For the text-containing cell, return its midpoint in [x, y] coordinate format. 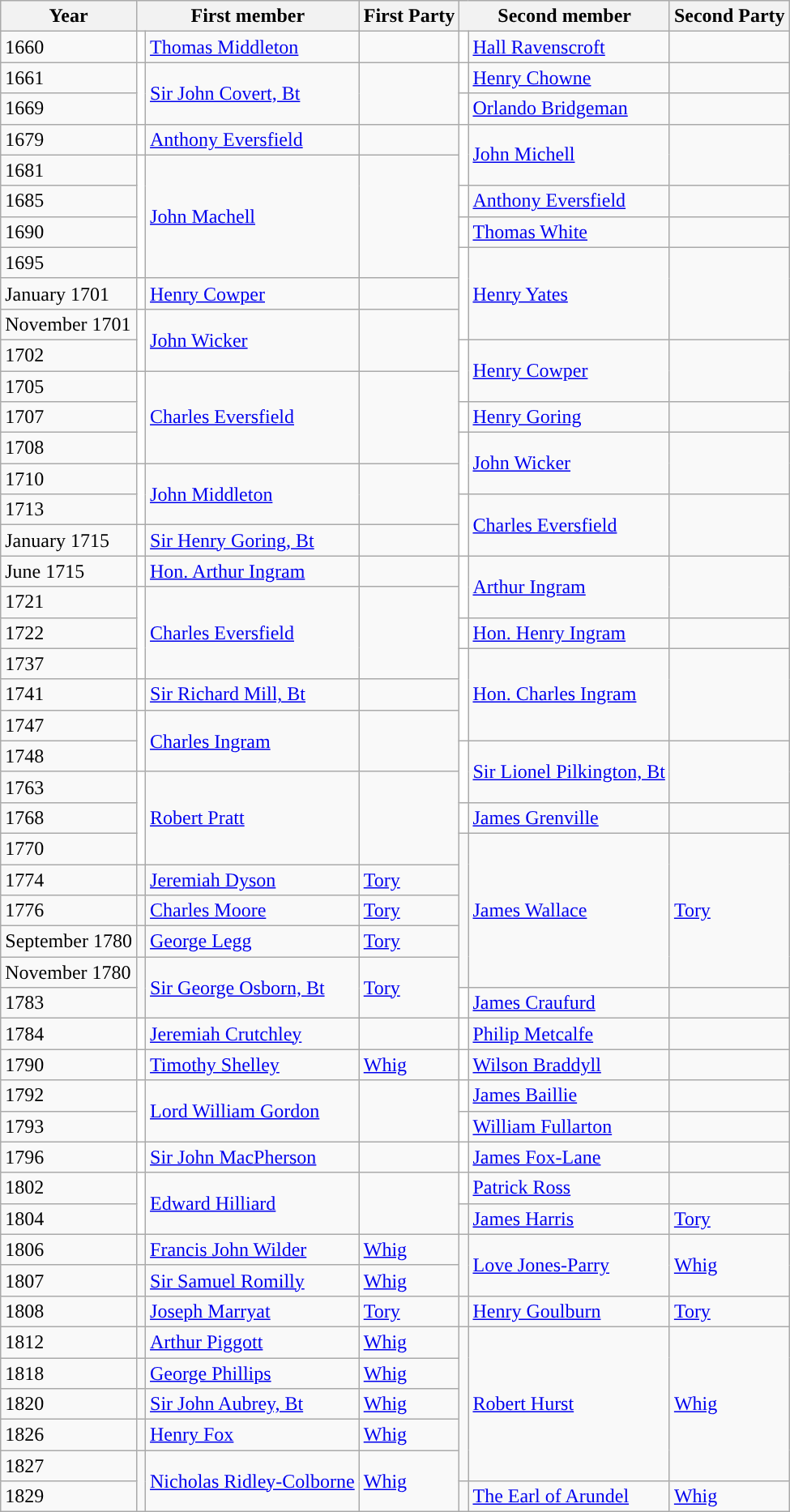
Edward Hilliard [253, 1203]
1812 [69, 1342]
George Legg [253, 942]
Robert Hurst [569, 1403]
Hall Ravenscroft [569, 47]
First member [248, 16]
Henry Goring [569, 417]
Charles Moore [253, 911]
November 1701 [69, 324]
1705 [69, 387]
1708 [69, 448]
The Earl of Arundel [569, 1497]
1681 [69, 170]
1737 [69, 664]
John Machell [253, 216]
Arthur Ingram [569, 587]
George Phillips [253, 1373]
1695 [69, 263]
January 1715 [69, 540]
James Grenville [569, 818]
1804 [69, 1219]
1685 [69, 201]
1713 [69, 510]
Patrick Ross [569, 1188]
Hon. Arthur Ingram [253, 571]
John Michell [569, 155]
Sir Richard Mill, Bt [253, 694]
January 1701 [69, 293]
1807 [69, 1280]
1702 [69, 355]
1722 [69, 633]
1793 [69, 1126]
Year [69, 16]
1679 [69, 139]
Henry Fox [253, 1435]
1784 [69, 1034]
1763 [69, 787]
James Wallace [569, 910]
Henry Yates [569, 293]
Timothy Shelley [253, 1065]
1774 [69, 879]
James Craufurd [569, 1003]
Jeremiah Crutchley [253, 1034]
Hon. Henry Ingram [569, 633]
1768 [69, 818]
1827 [69, 1466]
James Baillie [569, 1096]
1790 [69, 1065]
1820 [69, 1404]
James Fox-Lane [569, 1157]
1796 [69, 1157]
Joseph Marryat [253, 1311]
Sir John Aubrey, Bt [253, 1404]
1741 [69, 694]
Philip Metcalfe [569, 1034]
Lord William Gordon [253, 1111]
1770 [69, 848]
Thomas White [569, 232]
September 1780 [69, 942]
Nicholas Ridley-Colborne [253, 1481]
Love Jones-Parry [569, 1265]
Henry Goulburn [569, 1311]
1808 [69, 1311]
1826 [69, 1435]
1802 [69, 1188]
Sir Lionel Pilkington, Bt [569, 771]
John Middleton [253, 494]
Second Party [729, 16]
1776 [69, 911]
Arthur Piggott [253, 1342]
Orlando Bridgeman [569, 109]
Sir John Covert, Bt [253, 93]
1707 [69, 417]
1661 [69, 78]
Wilson Braddyll [569, 1065]
Thomas Middleton [253, 47]
1783 [69, 1003]
1660 [69, 47]
James Harris [569, 1219]
William Fullarton [569, 1126]
Charles Ingram [253, 741]
1829 [69, 1497]
Sir Samuel Romilly [253, 1280]
Sir George Osborn, Bt [253, 988]
Sir John MacPherson [253, 1157]
1806 [69, 1249]
Sir Henry Goring, Bt [253, 540]
Francis John Wilder [253, 1249]
November 1780 [69, 972]
1748 [69, 756]
Hon. Charles Ingram [569, 694]
1747 [69, 725]
Jeremiah Dyson [253, 879]
Robert Pratt [253, 818]
First Party [409, 16]
Second member [564, 16]
Henry Chowne [569, 78]
1690 [69, 232]
June 1715 [69, 571]
1818 [69, 1373]
1792 [69, 1096]
1669 [69, 109]
1710 [69, 479]
1721 [69, 602]
